Scan for the cell matching the given text and deliver its [x, y] coordinate at center. 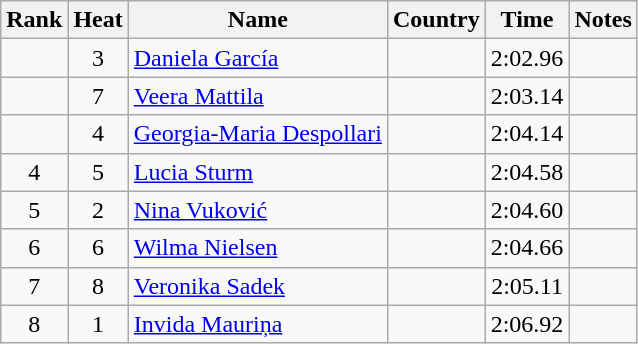
Notes [603, 20]
Rank [34, 20]
Lucia Sturm [258, 172]
1 [98, 324]
Veera Mattila [258, 96]
3 [98, 58]
Veronika Sadek [258, 286]
Wilma Nielsen [258, 248]
Country [436, 20]
2:03.14 [527, 96]
2 [98, 210]
2:04.66 [527, 248]
2:02.96 [527, 58]
2:06.92 [527, 324]
Time [527, 20]
Invida Mauriņa [258, 324]
2:04.58 [527, 172]
Nina Vuković [258, 210]
Name [258, 20]
2:05.11 [527, 286]
Daniela García [258, 58]
Georgia-Maria Despollari [258, 134]
2:04.60 [527, 210]
2:04.14 [527, 134]
Heat [98, 20]
